Provide the (x, y) coordinate of the cell's center where the given text is located.  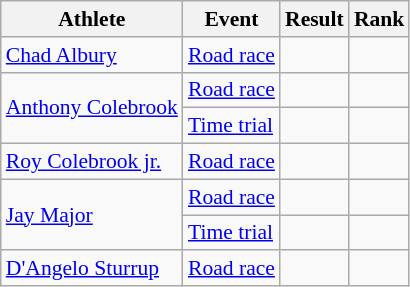
D'Angelo Sturrup (92, 269)
Event (232, 19)
Roy Colebrook jr. (92, 162)
Rank (380, 19)
Anthony Colebrook (92, 108)
Chad Albury (92, 55)
Athlete (92, 19)
Result (314, 19)
Jay Major (92, 214)
